Detect which cell encompasses the target text, then output its [x, y] center coordinate. 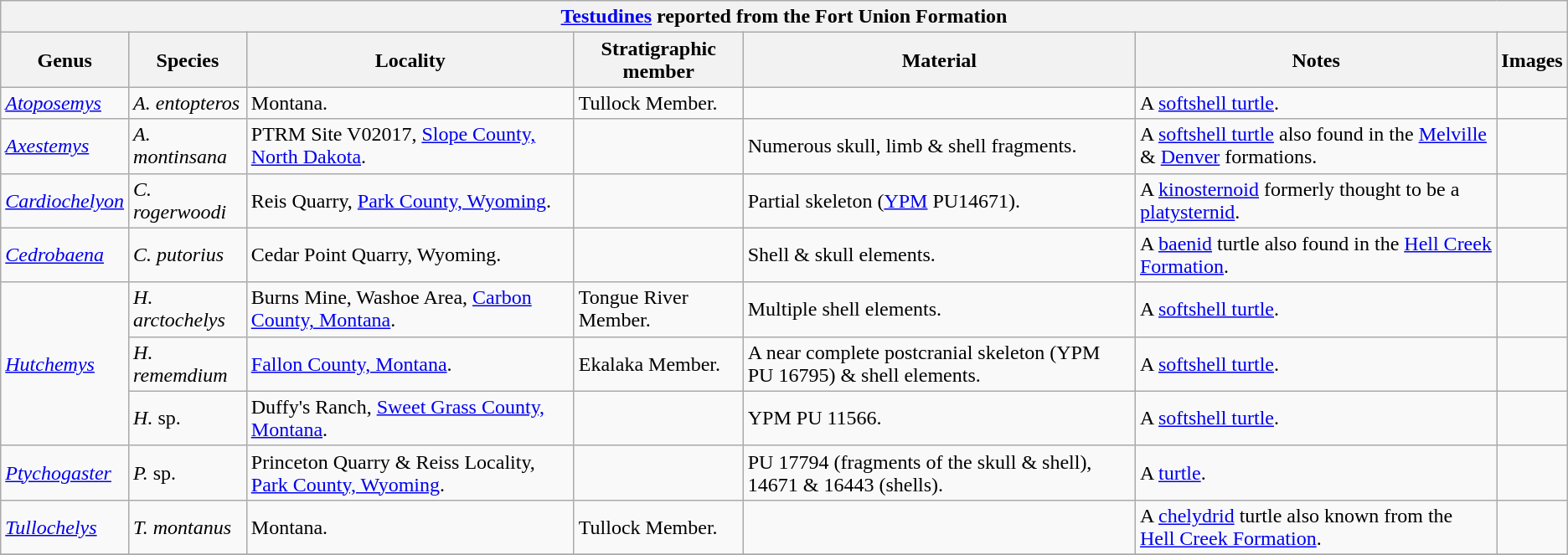
Cedar Point Quarry, Wyoming. [410, 254]
A. entopteros [188, 103]
Shell & skull elements. [939, 254]
Duffy's Ranch, Sweet Grass County, Montana. [410, 419]
PU 17794 (fragments of the skull & shell), 14671 & 16443 (shells). [939, 472]
Cardiochelyon [65, 201]
Multiple shell elements. [939, 310]
Testudines reported from the Fort Union Formation [784, 17]
A turtle. [1315, 472]
Princeton Quarry & Reiss Locality, Park County, Wyoming. [410, 472]
Partial skeleton (YPM PU14671). [939, 201]
Fallon County, Montana. [410, 363]
PTRM Site V02017, Slope County, North Dakota. [410, 146]
Atoposemys [65, 103]
Ptychogaster [65, 472]
A kinosternoid formerly thought to be a platysternid. [1315, 201]
Axestemys [65, 146]
Ekalaka Member. [658, 363]
A baenid turtle also found in the Hell Creek Formation. [1315, 254]
A softshell turtle also found in the Melville & Denver formations. [1315, 146]
Tullochelys [65, 527]
C. rogerwoodi [188, 201]
P. sp. [188, 472]
C. putorius [188, 254]
Species [188, 60]
H. rememdium [188, 363]
Reis Quarry, Park County, Wyoming. [410, 201]
Cedrobaena [65, 254]
YPM PU 11566. [939, 419]
Numerous skull, limb & shell fragments. [939, 146]
Locality [410, 60]
A chelydrid turtle also known from the Hell Creek Formation. [1315, 527]
Stratigraphic member [658, 60]
H. sp. [188, 419]
T. montanus [188, 527]
Burns Mine, Washoe Area, Carbon County, Montana. [410, 310]
Hutchemys [65, 363]
H. arctochelys [188, 310]
Genus [65, 60]
Images [1532, 60]
Tongue River Member. [658, 310]
A near complete postcranial skeleton (YPM PU 16795) & shell elements. [939, 363]
A. montinsana [188, 146]
Material [939, 60]
Notes [1315, 60]
